Capture the cell that displays the provided text and extract its (x, y) central coordinate. 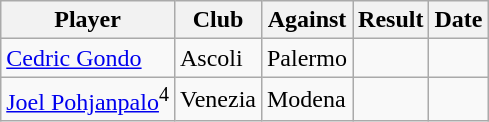
Palermo (306, 58)
Date (458, 20)
Joel Pohjanpalo4 (88, 100)
Modena (306, 100)
Result (391, 20)
Venezia (218, 100)
Ascoli (218, 58)
Cedric Gondo (88, 58)
Against (306, 20)
Player (88, 20)
Club (218, 20)
